Identify which cell holds the provided text, then report its [X, Y] central coordinate. 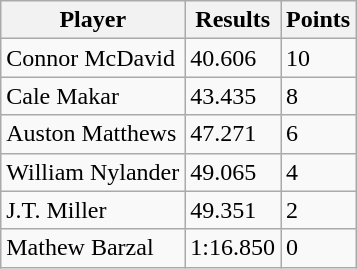
Results [233, 20]
Mathew Barzal [93, 248]
2 [318, 210]
Player [93, 20]
Cale Makar [93, 96]
47.271 [233, 134]
William Nylander [93, 172]
40.606 [233, 58]
1:16.850 [233, 248]
Auston Matthews [93, 134]
0 [318, 248]
4 [318, 172]
10 [318, 58]
49.065 [233, 172]
43.435 [233, 96]
Connor McDavid [93, 58]
49.351 [233, 210]
J.T. Miller [93, 210]
6 [318, 134]
Points [318, 20]
8 [318, 96]
